Provide the [x, y] coordinate of the cell's center where the given text is located.  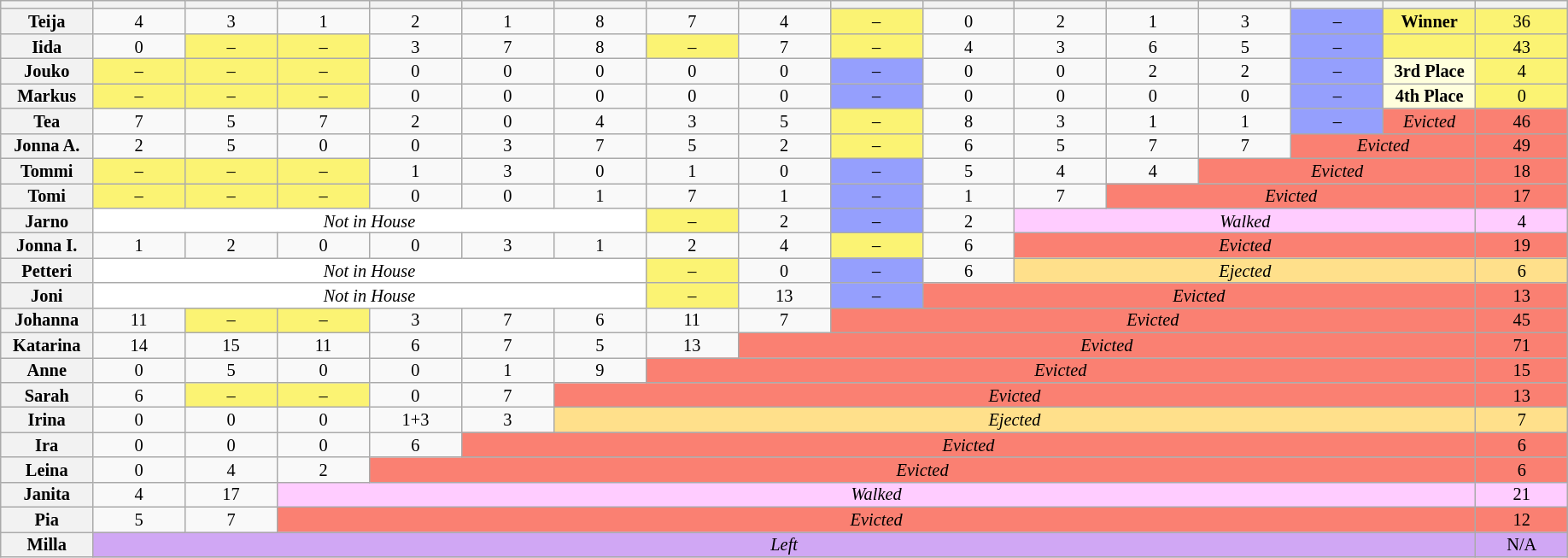
3rd Place [1430, 70]
Left [784, 543]
46 [1522, 121]
Tomi [47, 195]
Pia [47, 520]
36 [1522, 21]
Jonna A. [47, 145]
Irina [47, 419]
Jonna I. [47, 244]
21 [1522, 494]
Joni [47, 296]
19 [1522, 244]
Markus [47, 96]
45 [1522, 320]
N/A [1522, 543]
14 [139, 345]
Ira [47, 444]
Petteri [47, 270]
Jouko [47, 70]
Sarah [47, 395]
Anne [47, 369]
Iida [47, 46]
18 [1522, 171]
12 [1522, 520]
Tommi [47, 171]
Winner [1430, 21]
9 [600, 369]
49 [1522, 145]
Janita [47, 494]
Milla [47, 543]
Katarina [47, 345]
Tea [47, 121]
Leina [47, 470]
Jarno [47, 220]
4th Place [1430, 96]
43 [1522, 46]
1+3 [415, 419]
Johanna [47, 320]
Teija [47, 21]
71 [1522, 345]
